Output the [X, Y] coordinate of the center of the cell containing the given text.  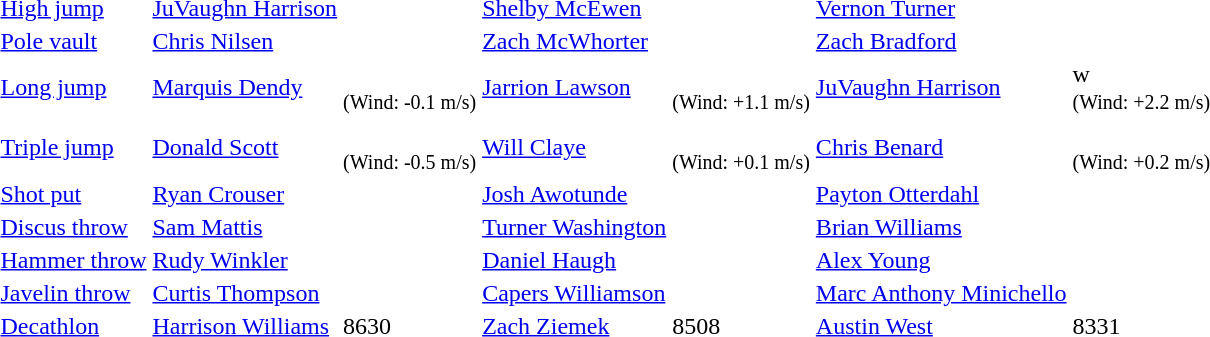
Daniel Haugh [574, 260]
Ryan Crouser [245, 194]
Zach McWhorter [574, 41]
Alex Young [941, 260]
Zach Bradford [941, 41]
Brian Williams [941, 227]
Josh Awotunde [574, 194]
Jarrion Lawson [574, 88]
Will Claye [574, 148]
Rudy Winkler [245, 260]
Payton Otterdahl [941, 194]
Donald Scott [245, 148]
(Wind: +1.1 m/s) [742, 88]
JuVaughn Harrison [941, 88]
Capers Williamson [574, 293]
Turner Washington [574, 227]
Chris Nilsen [245, 41]
Chris Benard [941, 148]
(Wind: +0.1 m/s) [742, 148]
Sam Mattis [245, 227]
Curtis Thompson [245, 293]
(Wind: -0.1 m/s) [410, 88]
Marc Anthony Minichello [941, 293]
Marquis Dendy [245, 88]
(Wind: -0.5 m/s) [410, 148]
